Extract the [X, Y] coordinate from the center of the cell holding the provided text.  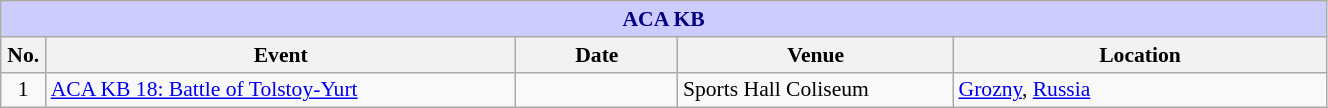
ACA KB [664, 19]
No. [24, 55]
Grozny, Russia [1140, 90]
1 [24, 90]
Event [281, 55]
Sports Hall Coliseum [816, 90]
Location [1140, 55]
Venue [816, 55]
ACA KB 18: Battle of Tolstoy-Yurt [281, 90]
Date [597, 55]
